Extract the [x, y] coordinate from the center of the cell holding the provided text.  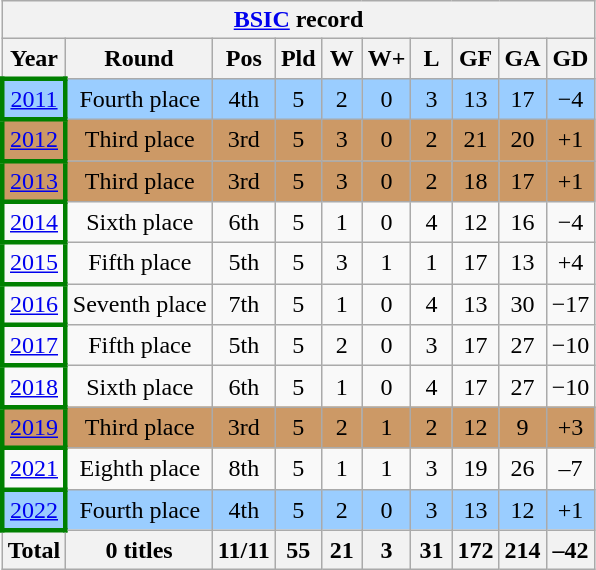
2021 [34, 468]
2013 [34, 180]
Eighth place [140, 468]
172 [476, 550]
214 [522, 550]
Pld [298, 59]
2017 [34, 346]
18 [476, 180]
11/11 [244, 550]
9 [522, 428]
2016 [34, 304]
2011 [34, 98]
−17 [570, 304]
W+ [386, 59]
19 [476, 468]
W [342, 59]
GF [476, 59]
7th [244, 304]
2014 [34, 222]
2019 [34, 428]
–7 [570, 468]
Seventh place [140, 304]
–42 [570, 550]
26 [522, 468]
L [432, 59]
BSIC record [298, 20]
+3 [570, 428]
GA [522, 59]
55 [298, 550]
30 [522, 304]
0 titles [140, 550]
2022 [34, 510]
Year [34, 59]
20 [522, 140]
2018 [34, 386]
Round [140, 59]
31 [432, 550]
2015 [34, 264]
2012 [34, 140]
+4 [570, 264]
GD [570, 59]
Pos [244, 59]
8th [244, 468]
16 [522, 222]
Total [34, 550]
